Identify which cell holds the provided text, then report its [x, y] central coordinate. 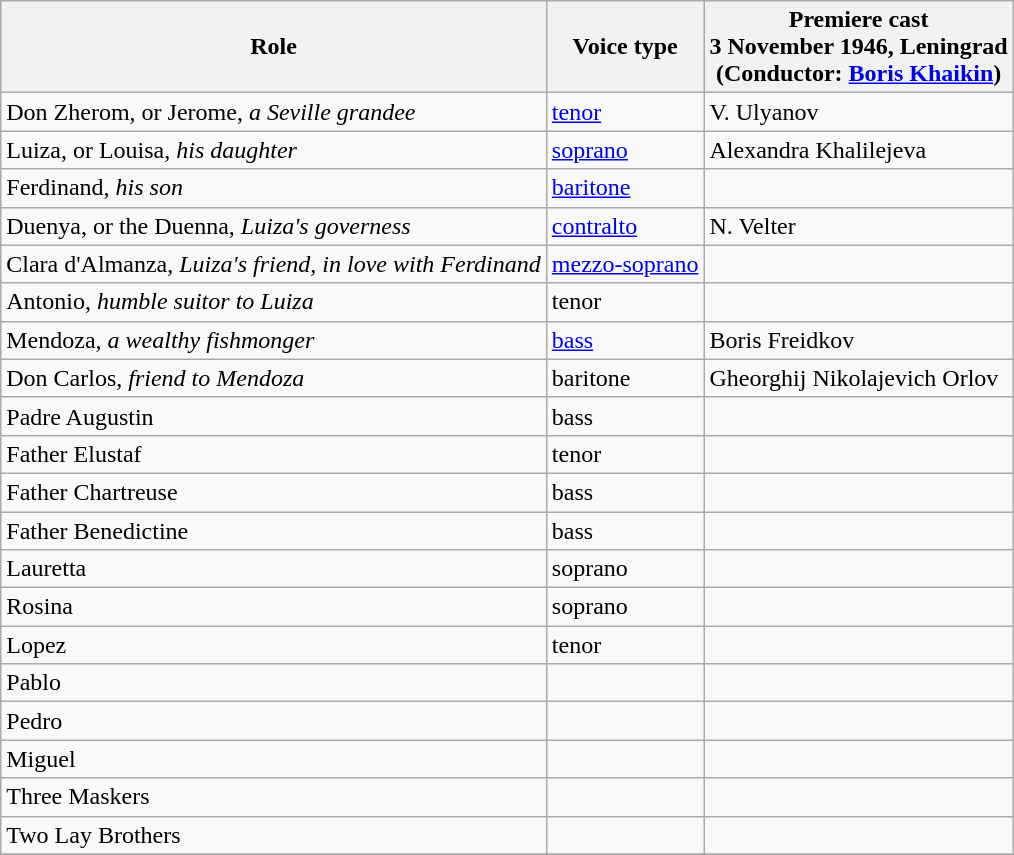
mezzo-soprano [625, 264]
Don Carlos, friend to Mendoza [274, 378]
Two Lay Brothers [274, 835]
Gheorghij Nikolajevich Orlov [858, 378]
Duenya, or the Duenna, Luiza's governess [274, 226]
V. Ulyanov [858, 112]
Role [274, 47]
Luiza, or Louisa, his daughter [274, 150]
Father Elustaf [274, 454]
Lauretta [274, 569]
Pablo [274, 683]
Clara d'Almanza, Luiza's friend, in love with Ferdinand [274, 264]
Ferdinand, his son [274, 188]
contralto [625, 226]
Mendoza, a wealthy fishmonger [274, 340]
Father Chartreuse [274, 492]
Three Maskers [274, 797]
Father Benedictine [274, 531]
Pedro [274, 721]
Alexandra Khalilejeva [858, 150]
Lopez [274, 645]
Boris Freidkov [858, 340]
Don Zherom, or Jerome, a Seville grandee [274, 112]
Voice type [625, 47]
Antonio, humble suitor to Luiza [274, 302]
Rosina [274, 607]
Premiere cast3 November 1946, Leningrad(Conductor: Boris Khaikin) [858, 47]
N. Velter [858, 226]
Miguel [274, 759]
Padre Augustin [274, 416]
